Determine the [X, Y] coordinate at the center of the cell enclosing the given text.  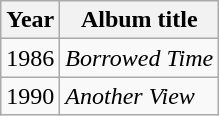
1990 [30, 96]
Another View [140, 96]
Borrowed Time [140, 58]
Year [30, 20]
1986 [30, 58]
Album title [140, 20]
